Determine the [x, y] coordinate at the center of the cell enclosing the given text.  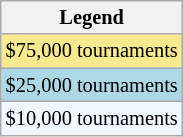
$10,000 tournaments [92, 118]
Legend [92, 17]
$25,000 tournaments [92, 85]
$75,000 tournaments [92, 51]
